Locate the cell with the specified text and output its (X, Y) center coordinate. 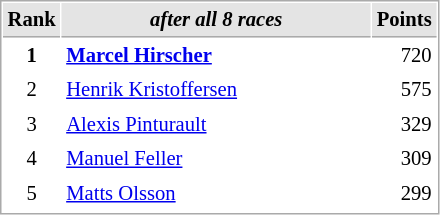
299 (404, 194)
720 (404, 56)
575 (404, 90)
3 (32, 124)
Rank (32, 20)
Henrik Kristoffersen (216, 90)
5 (32, 194)
1 (32, 56)
after all 8 races (216, 20)
2 (32, 90)
Alexis Pinturault (216, 124)
Matts Olsson (216, 194)
Marcel Hirscher (216, 56)
4 (32, 158)
329 (404, 124)
309 (404, 158)
Manuel Feller (216, 158)
Points (404, 20)
